Search for the cell housing the specified text and yield its [x, y] center coordinate. 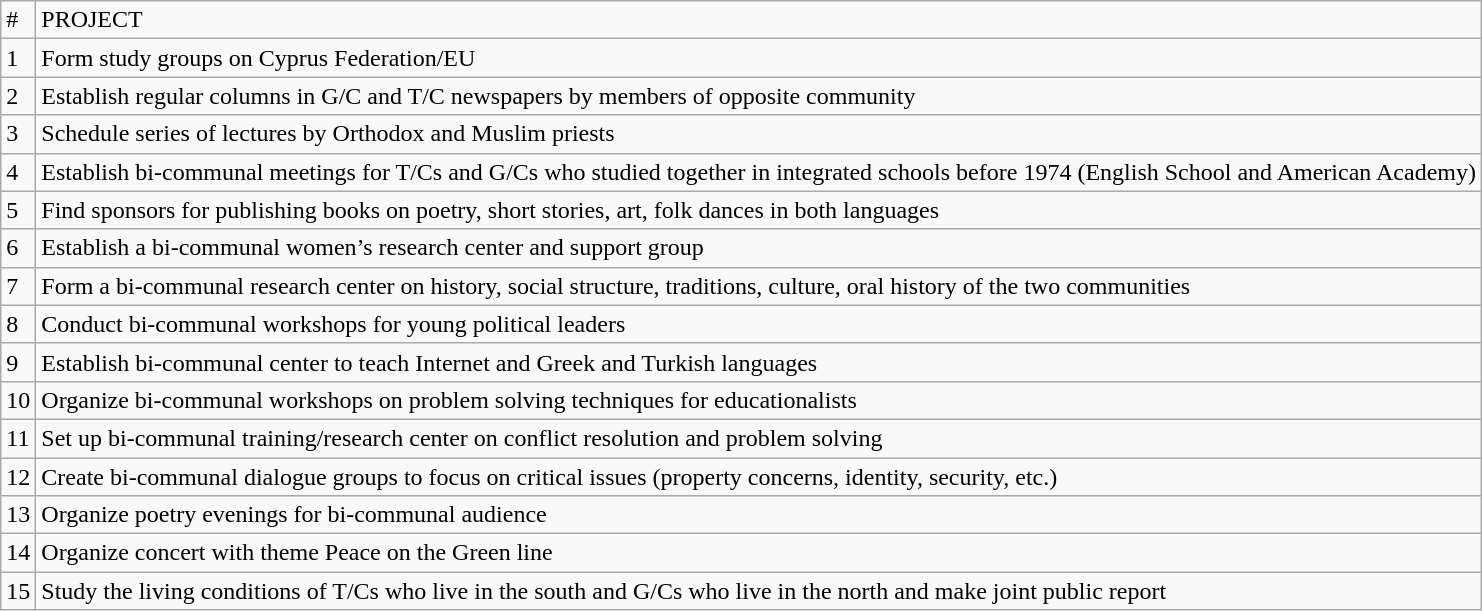
1 [18, 58]
Study the living conditions of T/Cs who live in the south and G/Cs who live in the north and make joint public report [759, 591]
Schedule series of lectures by Orthodox and Muslim priests [759, 134]
Organize poetry evenings for bi-communal audience [759, 515]
10 [18, 400]
2 [18, 96]
PROJECT [759, 20]
11 [18, 438]
Create bi-communal dialogue groups to focus on critical issues (property concerns, identity, security, etc.) [759, 477]
Organize bi-communal workshops on problem solving techniques for educationalists [759, 400]
14 [18, 553]
12 [18, 477]
Set up bi-communal training/research center on conflict resolution and problem solving [759, 438]
3 [18, 134]
Find sponsors for publishing books on poetry, short stories, art, folk dances in both languages [759, 210]
7 [18, 286]
4 [18, 172]
15 [18, 591]
Establish bi-communal center to teach Internet and Greek and Turkish languages [759, 362]
9 [18, 362]
Establish a bi-communal women’s research center and support group [759, 248]
Conduct bi-communal workshops for young political leaders [759, 324]
Establish bi-communal meetings for T/Cs and G/Cs who studied together in integrated schools before 1974 (English School and American Academy) [759, 172]
Organize concert with theme Peace on the Green line [759, 553]
5 [18, 210]
Form a bi-communal research center on history, social structure, traditions, culture, oral history of the two communities [759, 286]
Form study groups on Cyprus Federation/EU [759, 58]
6 [18, 248]
# [18, 20]
Establish regular columns in G/C and T/C newspapers by members of opposite community [759, 96]
8 [18, 324]
13 [18, 515]
